Return (X, Y) of the center of cell containing provided text 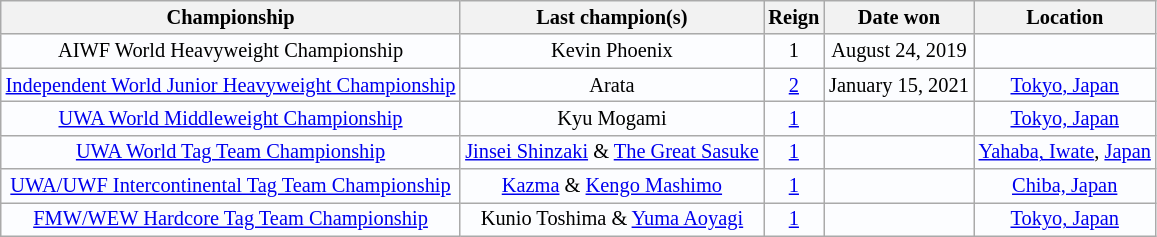
UWA World Tag Team Championship (231, 152)
Jinsei Shinzaki & The Great Sasuke (612, 152)
Kyu Mogami (612, 118)
Yahaba, Iwate, Japan (1065, 152)
Chiba, Japan (1065, 186)
Date won (899, 17)
Kazma & Kengo Mashimo (612, 186)
Arata (612, 85)
Kevin Phoenix (612, 51)
FMW/WEW Hardcore Tag Team Championship (231, 219)
Independent World Junior Heavyweight Championship (231, 85)
UWA/UWF Intercontinental Tag Team Championship (231, 186)
Last champion(s) (612, 17)
2 (794, 85)
January 15, 2021 (899, 85)
Location (1065, 17)
August 24, 2019 (899, 51)
Reign (794, 17)
Kunio Toshima & Yuma Aoyagi (612, 219)
AIWF World Heavyweight Championship (231, 51)
UWA World Middleweight Championship (231, 118)
Championship (231, 17)
